From the cell containing the given text, extract its center point as (X, Y) coordinate. 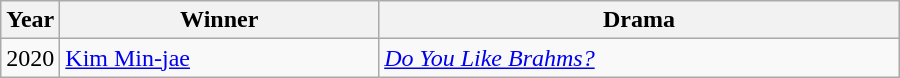
Drama (640, 20)
2020 (30, 58)
Do You Like Brahms? (640, 58)
Kim Min-jae (220, 58)
Year (30, 20)
Winner (220, 20)
